Provide the (x, y) coordinate of the cell's center where the given text is located.  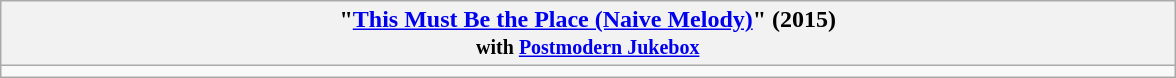
"This Must Be the Place (Naive Melody)" (2015) with Postmodern Jukebox (588, 34)
